Identify which cell holds the provided text, then report its (X, Y) central coordinate. 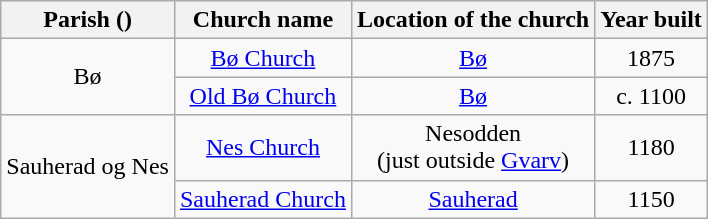
Sauherad Church (262, 199)
Year built (652, 20)
Parish () (88, 20)
Location of the church (472, 20)
1150 (652, 199)
1875 (652, 58)
1180 (652, 148)
c. 1100 (652, 96)
Bø Church (262, 58)
Nes Church (262, 148)
Nesodden(just outside Gvarv) (472, 148)
Old Bø Church (262, 96)
Church name (262, 20)
Sauherad og Nes (88, 166)
Sauherad (472, 199)
